Provide the [x, y] coordinate of the cell's center where the given text is located.  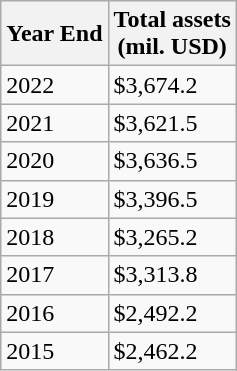
2017 [54, 275]
$2,492.2 [172, 313]
2019 [54, 199]
$3,674.2 [172, 85]
2015 [54, 351]
$3,636.5 [172, 161]
Year End [54, 34]
2018 [54, 237]
2021 [54, 123]
$3,621.5 [172, 123]
$2,462.2 [172, 351]
2020 [54, 161]
$3,396.5 [172, 199]
$3,313.8 [172, 275]
2022 [54, 85]
Total assets(mil. USD) [172, 34]
2016 [54, 313]
$3,265.2 [172, 237]
